Capture the cell that displays the provided text and extract its [X, Y] central coordinate. 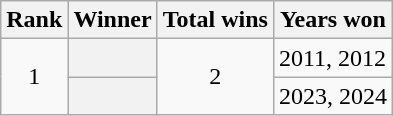
Rank [34, 20]
2 [215, 77]
Years won [332, 20]
Total wins [215, 20]
1 [34, 77]
Winner [112, 20]
2011, 2012 [332, 58]
2023, 2024 [332, 96]
